Search for the cell housing the specified text and yield its (X, Y) center coordinate. 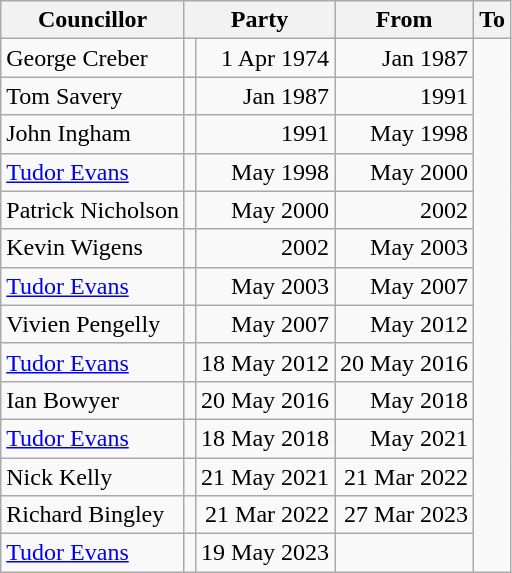
1 Apr 1974 (266, 58)
27 Mar 2023 (404, 515)
Patrick Nicholson (93, 210)
To (492, 20)
Ian Bowyer (93, 400)
Richard Bingley (93, 515)
John Ingham (93, 134)
19 May 2023 (266, 553)
Vivien Pengelly (93, 324)
Party (259, 20)
Tom Savery (93, 96)
Councillor (93, 20)
From (404, 20)
18 May 2018 (266, 438)
21 May 2021 (266, 477)
Kevin Wigens (93, 248)
May 2021 (404, 438)
18 May 2012 (266, 362)
May 2012 (404, 324)
George Creber (93, 58)
Nick Kelly (93, 477)
May 2018 (404, 400)
